Locate the cell with the specified text and output its [X, Y] center coordinate. 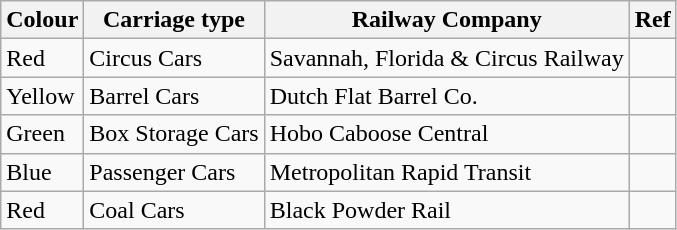
Dutch Flat Barrel Co. [446, 96]
Black Powder Rail [446, 210]
Green [42, 134]
Passenger Cars [174, 172]
Ref [652, 20]
Carriage type [174, 20]
Blue [42, 172]
Coal Cars [174, 210]
Hobo Caboose Central [446, 134]
Savannah, Florida & Circus Railway [446, 58]
Railway Company [446, 20]
Barrel Cars [174, 96]
Metropolitan Rapid Transit [446, 172]
Circus Cars [174, 58]
Colour [42, 20]
Box Storage Cars [174, 134]
Yellow [42, 96]
